From the cell containing the given text, extract its center point as [X, Y] coordinate. 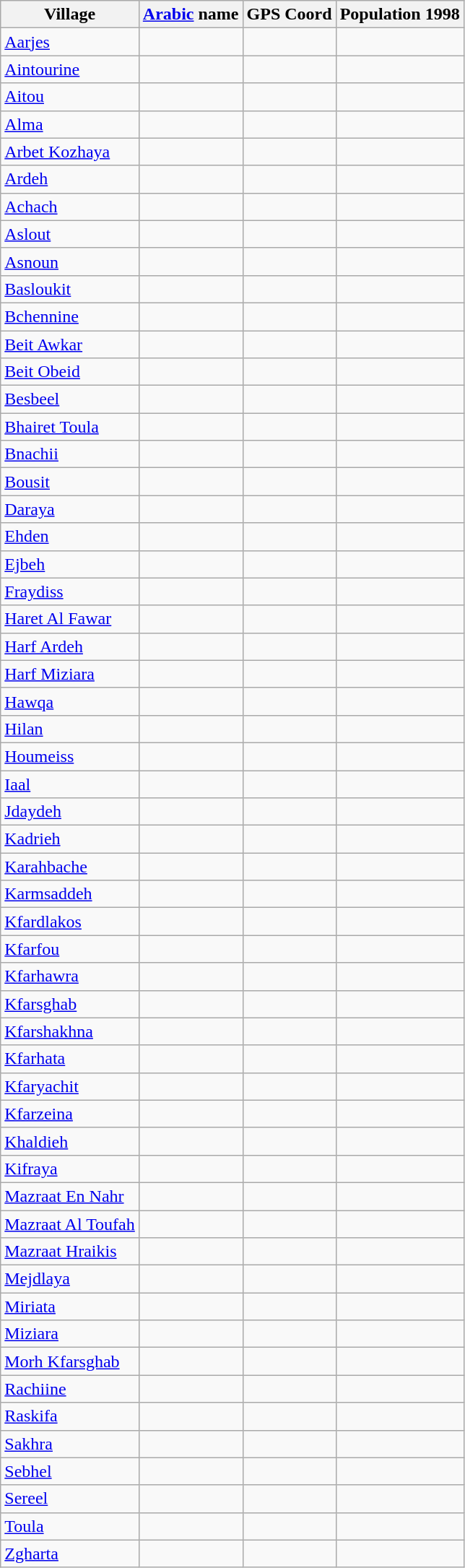
Morh Kfarsghab [70, 1361]
Miziara [70, 1334]
Kfarshakhna [70, 1031]
Bhairet Toula [70, 427]
Daraya [70, 509]
Basloukit [70, 289]
Hilan [70, 729]
Beit Awkar [70, 345]
Arabic name [191, 14]
Kifraya [70, 1169]
Aitou [70, 97]
Hawqa [70, 701]
Mazraat Hraikis [70, 1252]
Kfarsghab [70, 1004]
Sereel [70, 1499]
Ardeh [70, 179]
Raskifa [70, 1416]
Houmeiss [70, 756]
Besbeel [70, 399]
Kfarfou [70, 949]
Kfardlakos [70, 922]
Kfarhawra [70, 976]
Sakhra [70, 1444]
Bchennine [70, 316]
Fraydiss [70, 592]
Bnachii [70, 454]
Mazraat En Nahr [70, 1196]
Haret Al Fawar [70, 619]
Toula [70, 1526]
Mazraat Al Toufah [70, 1224]
Jdaydeh [70, 812]
Zgharta [70, 1554]
Ejbeh [70, 564]
Ehden [70, 537]
Harf Miziara [70, 674]
Asnoun [70, 261]
Village [70, 14]
Miriata [70, 1307]
Kfarzeina [70, 1114]
Mejdlaya [70, 1279]
Kfaryachit [70, 1086]
Kadrieh [70, 839]
Bousit [70, 482]
Kfarhata [70, 1059]
Khaldieh [70, 1141]
Arbet Kozhaya [70, 152]
Iaal [70, 784]
Beit Obeid [70, 372]
Aarjes [70, 42]
Sebhel [70, 1471]
Harf Ardeh [70, 646]
Karahbache [70, 867]
Rachiine [70, 1389]
Achach [70, 207]
Karmsaddeh [70, 894]
Aintourine [70, 69]
Population 1998 [400, 14]
GPS Coord [289, 14]
Alma [70, 124]
Aslout [70, 234]
